Capture the cell that displays the provided text and extract its (x, y) central coordinate. 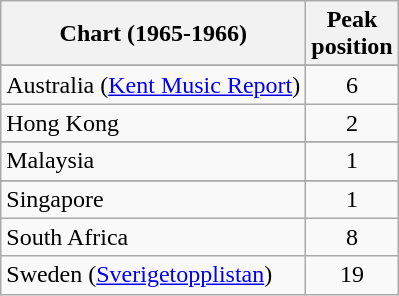
Australia (Kent Music Report) (154, 85)
Malaysia (154, 161)
Peakposition (352, 34)
19 (352, 275)
8 (352, 237)
Singapore (154, 199)
Hong Kong (154, 123)
Chart (1965-1966) (154, 34)
Sweden (Sverigetopplistan) (154, 275)
2 (352, 123)
6 (352, 85)
South Africa (154, 237)
